Extract the [x, y] coordinate from the center of the cell holding the provided text.  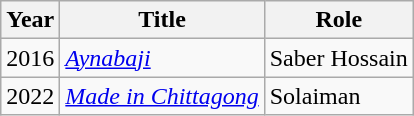
Solaiman [338, 96]
2022 [30, 96]
Year [30, 20]
Role [338, 20]
Aynabaji [162, 58]
Made in Chittagong [162, 96]
Title [162, 20]
2016 [30, 58]
Saber Hossain [338, 58]
